For the text-containing cell, return its midpoint in (X, Y) coordinate format. 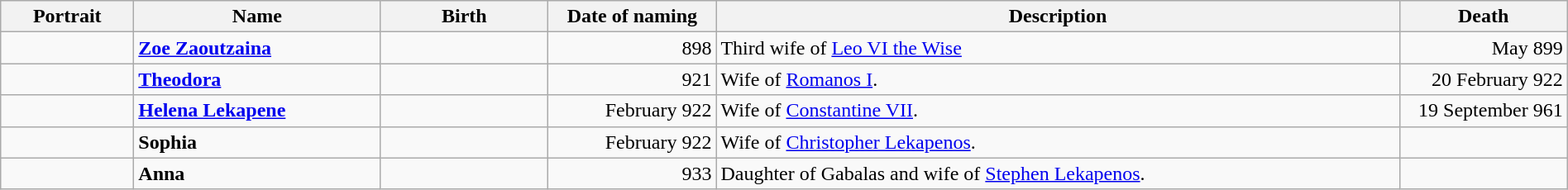
Birth (465, 17)
Theodora (257, 79)
Wife of Christopher Lekapenos. (1058, 142)
Description (1058, 17)
Anna (257, 173)
Death (1484, 17)
Zoe Zaoutzaina (257, 48)
Wife of Romanos I. (1058, 79)
Name (257, 17)
Helena Lekapene (257, 111)
20 February 922 (1484, 79)
Sophia (257, 142)
Portrait (68, 17)
898 (632, 48)
Daughter of Gabalas and wife of Stephen Lekapenos. (1058, 173)
19 September 961 (1484, 111)
Third wife of Leo VI the Wise (1058, 48)
921 (632, 79)
May 899 (1484, 48)
Wife of Constantine VII. (1058, 111)
Date of naming (632, 17)
933 (632, 173)
